Return (x, y) of the center of cell containing provided text 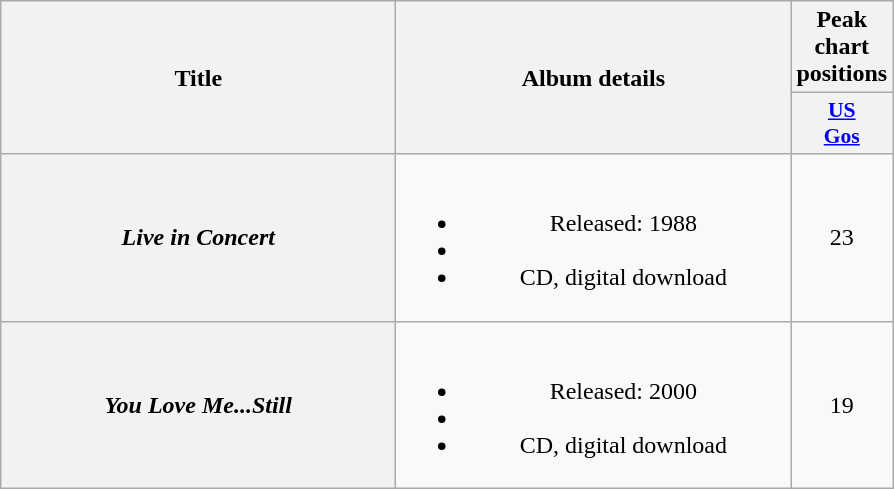
Peak chart positions (842, 47)
23 (842, 238)
You Love Me...Still (198, 404)
Released: 2000CD, digital download (594, 404)
Title (198, 78)
Album details (594, 78)
USGos (842, 124)
19 (842, 404)
Released: 1988CD, digital download (594, 238)
Live in Concert (198, 238)
